From the cell containing the given text, extract its center point as (X, Y) coordinate. 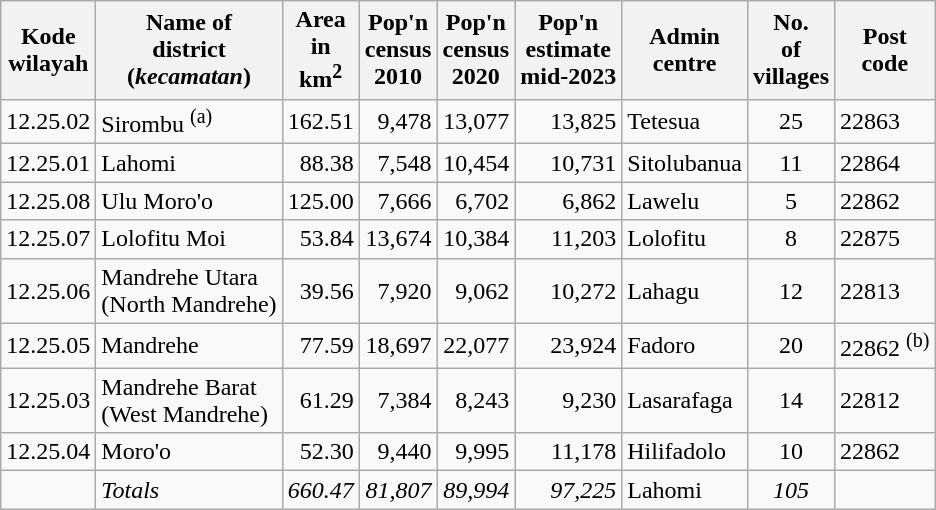
Lasarafaga (685, 400)
5 (790, 201)
Moro'o (189, 452)
6,702 (476, 201)
11 (790, 163)
10,454 (476, 163)
10,731 (568, 163)
Mandrehe Utara (North Mandrehe) (189, 290)
77.59 (320, 346)
Sirombu (a) (189, 122)
89,994 (476, 490)
Kode wilayah (48, 50)
23,924 (568, 346)
12.25.05 (48, 346)
22864 (885, 163)
6,862 (568, 201)
12.25.01 (48, 163)
22875 (885, 239)
12.25.02 (48, 122)
Name ofdistrict(kecamatan) (189, 50)
13,825 (568, 122)
Pop'nestimatemid-2023 (568, 50)
Postcode (885, 50)
105 (790, 490)
18,697 (398, 346)
Admincentre (685, 50)
11,203 (568, 239)
97,225 (568, 490)
Tetesua (685, 122)
20 (790, 346)
12.25.03 (48, 400)
Hilifadolo (685, 452)
No. ofvillages (790, 50)
13,674 (398, 239)
7,920 (398, 290)
Fadoro (685, 346)
12.25.06 (48, 290)
39.56 (320, 290)
22862 (b) (885, 346)
Lahagu (685, 290)
12.25.08 (48, 201)
14 (790, 400)
52.30 (320, 452)
8 (790, 239)
9,062 (476, 290)
Mandrehe Barat (West Mandrehe) (189, 400)
Area in km2 (320, 50)
Mandrehe (189, 346)
12.25.07 (48, 239)
10,384 (476, 239)
22863 (885, 122)
11,178 (568, 452)
Lolofitu (685, 239)
Sitolubanua (685, 163)
22812 (885, 400)
8,243 (476, 400)
88.38 (320, 163)
9,440 (398, 452)
7,384 (398, 400)
81,807 (398, 490)
Pop'ncensus2020 (476, 50)
660.47 (320, 490)
10 (790, 452)
22813 (885, 290)
61.29 (320, 400)
7,548 (398, 163)
162.51 (320, 122)
Ulu Moro'o (189, 201)
25 (790, 122)
13,077 (476, 122)
12.25.04 (48, 452)
125.00 (320, 201)
Lolofitu Moi (189, 239)
9,995 (476, 452)
9,478 (398, 122)
7,666 (398, 201)
Lawelu (685, 201)
10,272 (568, 290)
53.84 (320, 239)
Totals (189, 490)
Pop'ncensus2010 (398, 50)
9,230 (568, 400)
12 (790, 290)
22,077 (476, 346)
